Capture the cell that displays the provided text and extract its [X, Y] central coordinate. 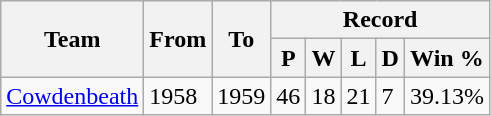
18 [324, 96]
P [288, 58]
39.13% [446, 96]
Cowdenbeath [72, 96]
Team [72, 39]
D [390, 58]
Record [380, 20]
7 [390, 96]
W [324, 58]
1959 [242, 96]
1958 [178, 96]
To [242, 39]
L [358, 58]
46 [288, 96]
Win % [446, 58]
21 [358, 96]
From [178, 39]
